Output the (x, y) coordinate of the center of the cell containing the given text.  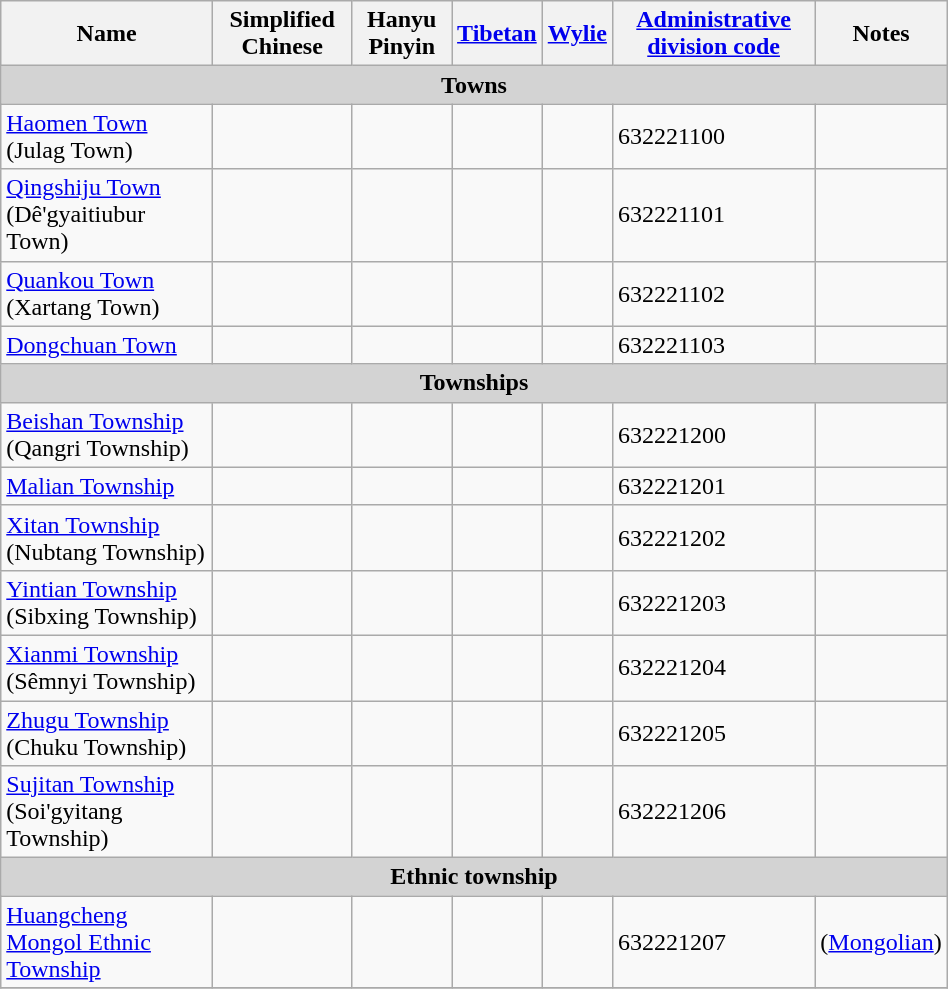
632221101 (713, 215)
Qingshiju Town(Dê'gyaitiubur Town) (107, 215)
Zhugu Township(Chuku Township) (107, 732)
Notes (881, 34)
Yintian Township(Sibxing Township) (107, 602)
632221202 (713, 538)
Towns (474, 85)
632221102 (713, 294)
632221207 (713, 942)
632221206 (713, 812)
632221201 (713, 486)
632221205 (713, 732)
Quankou Town(Xartang Town) (107, 294)
632221200 (713, 434)
Malian Township (107, 486)
Xianmi Township(Sêmnyi Township) (107, 668)
632221204 (713, 668)
Townships (474, 383)
Haomen Town(Julag Town) (107, 136)
Tibetan (498, 34)
Hanyu Pinyin (402, 34)
Beishan Township(Qangri Township) (107, 434)
Wylie (577, 34)
Sujitan Township(Soi'gyitang Township) (107, 812)
(Mongolian) (881, 942)
632221100 (713, 136)
Xitan Township(Nubtang Township) (107, 538)
632221103 (713, 345)
Ethnic township (474, 877)
Name (107, 34)
632221203 (713, 602)
Dongchuan Town (107, 345)
Simplified Chinese (282, 34)
Administrative division code (713, 34)
Huangcheng Mongol Ethnic Township (107, 942)
